Provide the [X, Y] coordinate of the cell's center where the given text is located.  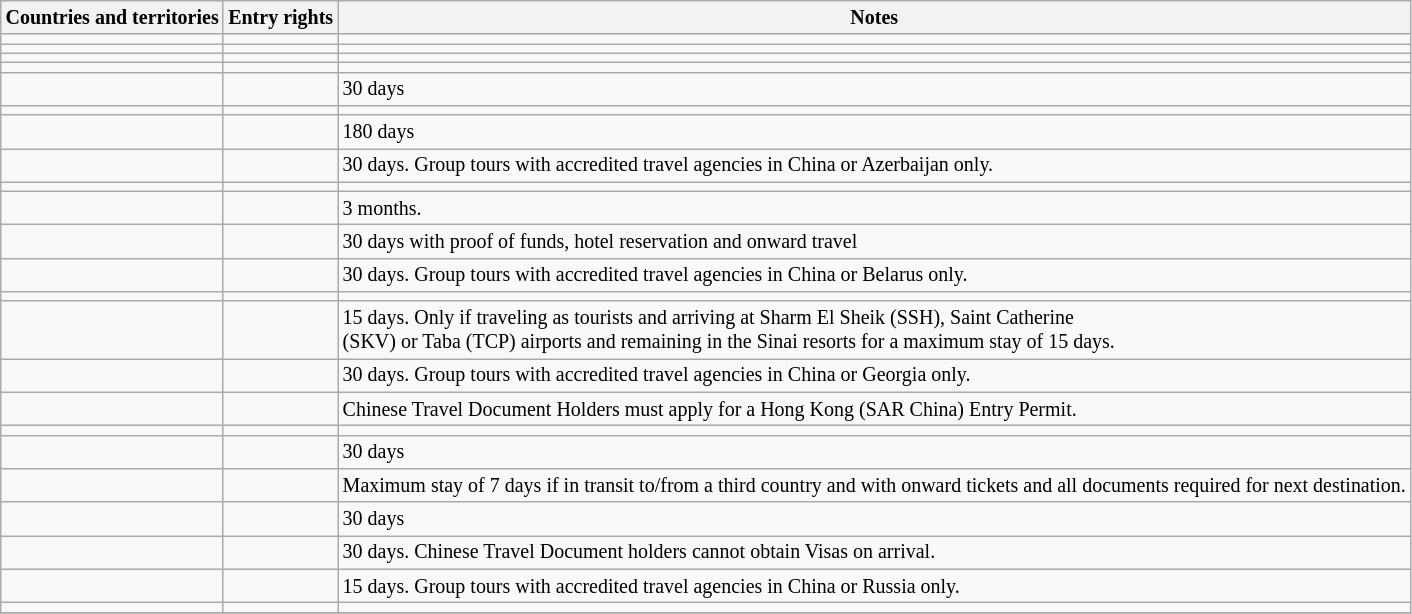
30 days. Group tours with accredited travel agencies in China or Belarus only. [874, 276]
180 days [874, 132]
30 days with proof of funds, hotel reservation and onward travel [874, 242]
3 months. [874, 208]
Maximum stay of 7 days if in transit to/from a third country and with onward tickets and all documents required for next destination. [874, 486]
Chinese Travel Document Holders must apply for a Hong Kong (SAR China) Entry Permit. [874, 410]
Countries and territories [112, 18]
15 days. Group tours with accredited travel agencies in China or Russia only. [874, 586]
Notes [874, 18]
30 days. Group tours with accredited travel agencies in China or Georgia only. [874, 376]
Entry rights [280, 18]
30 days. Chinese Travel Document holders cannot obtain Visas on arrival. [874, 552]
30 days. Group tours with accredited travel agencies in China or Azerbaijan only. [874, 166]
